Output the (X, Y) coordinate of the center of the cell containing the given text.  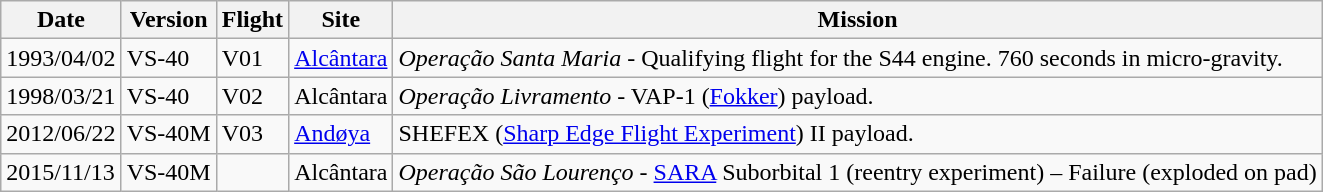
V01 (252, 58)
1998/03/21 (61, 96)
2012/06/22 (61, 134)
Flight (252, 20)
Site (341, 20)
V02 (252, 96)
Operação Livramento - VAP-1 (Fokker) payload. (858, 96)
Mission (858, 20)
Version (168, 20)
2015/11/13 (61, 172)
1993/04/02 (61, 58)
Andøya (341, 134)
Operação Santa Maria - Qualifying flight for the S44 engine. 760 seconds in micro-gravity. (858, 58)
Date (61, 20)
V03 (252, 134)
SHEFEX (Sharp Edge Flight Experiment) II payload. (858, 134)
Operação São Lourenço - SARA Suborbital 1 (reentry experiment) – Failure (exploded on pad) (858, 172)
